Identify which cell holds the provided text, then report its [X, Y] central coordinate. 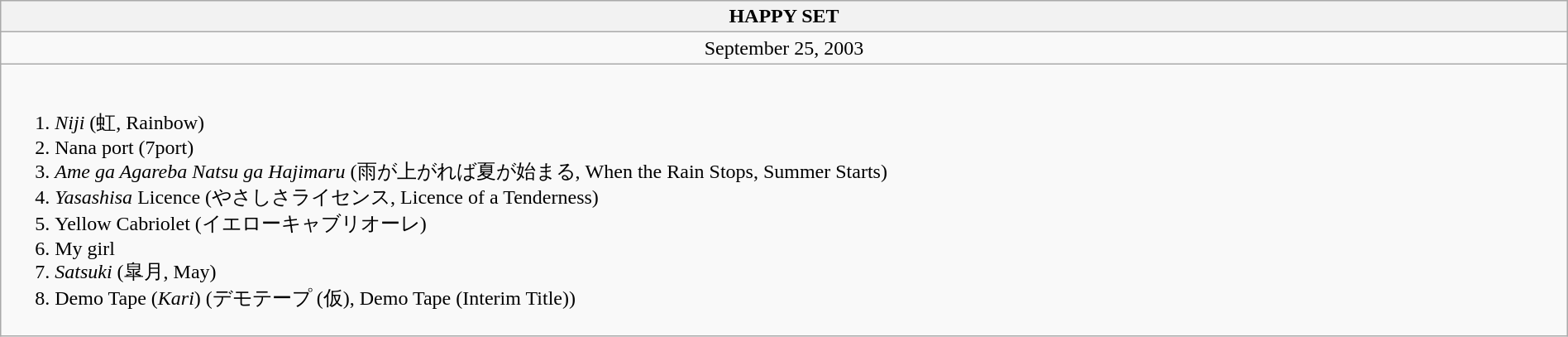
September 25, 2003 [784, 48]
HAPPY SET [784, 17]
